From the cell containing the given text, extract its center point as (x, y) coordinate. 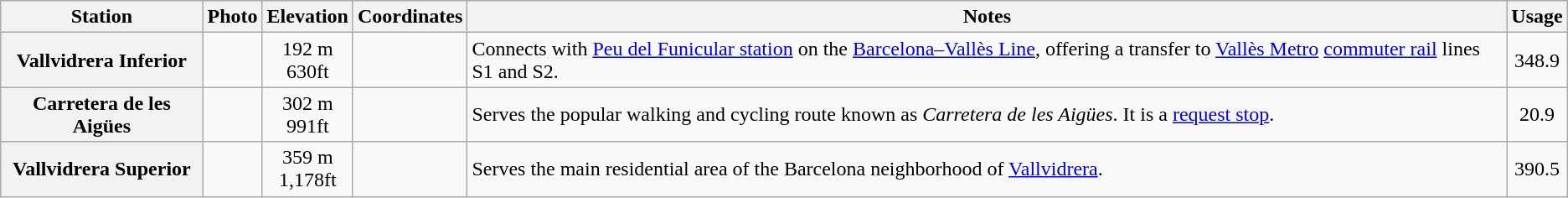
Vallvidrera Superior (102, 169)
Photo (233, 17)
302 m 991ft (307, 114)
Vallvidrera Inferior (102, 60)
Usage (1537, 17)
Notes (987, 17)
359 m 1,178ft (307, 169)
Carretera de les Aigües (102, 114)
348.9 (1537, 60)
192 m 630ft (307, 60)
Serves the main residential area of the Barcelona neighborhood of Vallvidrera. (987, 169)
Connects with Peu del Funicular station on the Barcelona–Vallès Line, offering a transfer to Vallès Metro commuter rail lines S1 and S2. (987, 60)
20.9 (1537, 114)
390.5 (1537, 169)
Elevation (307, 17)
Station (102, 17)
Coordinates (410, 17)
Serves the popular walking and cycling route known as Carretera de les Aigües. It is a request stop. (987, 114)
